Identify which cell holds the provided text, then report its [X, Y] central coordinate. 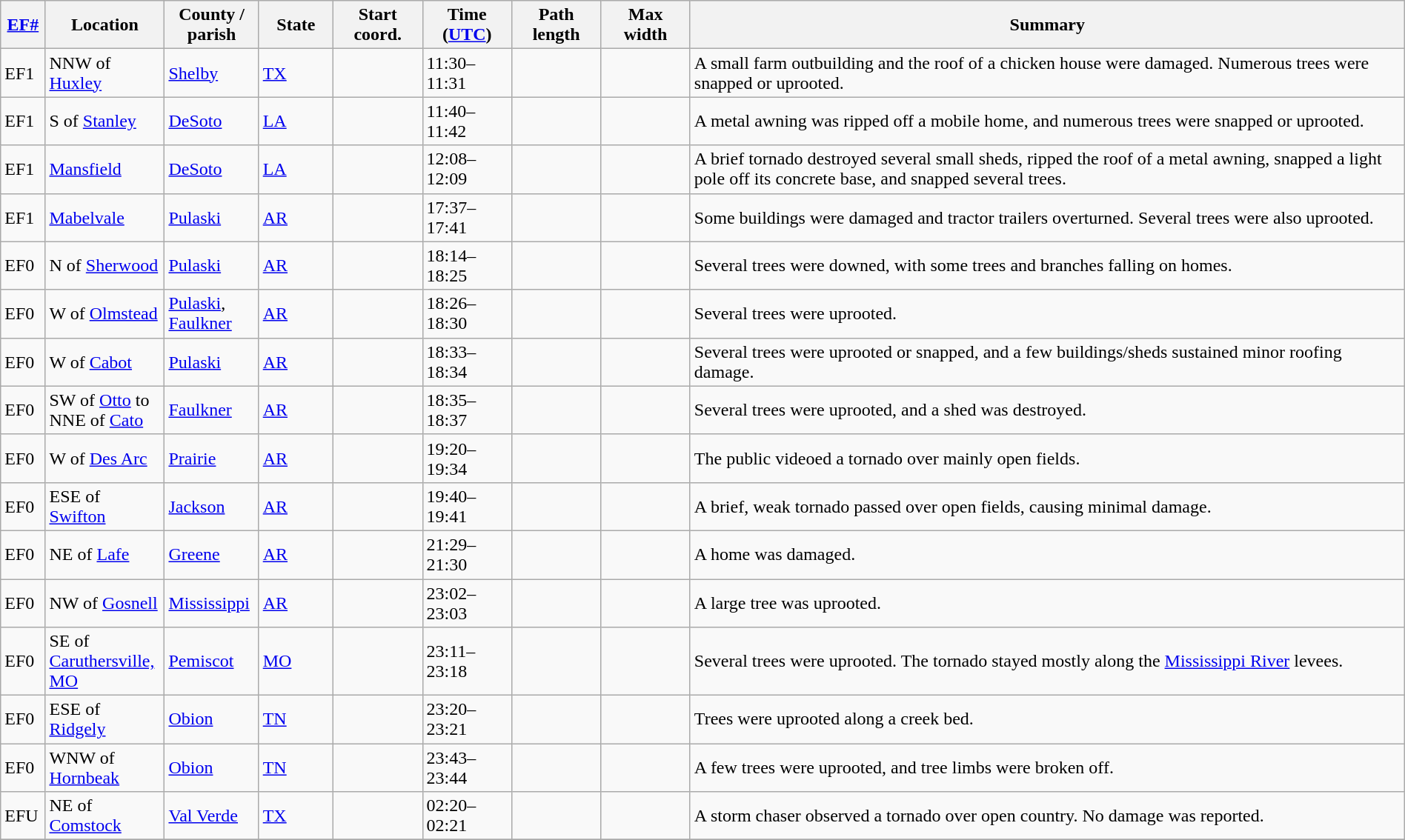
NW of Gosnell [105, 603]
Trees were uprooted along a creek bed. [1047, 720]
Several trees were uprooted. [1047, 314]
Greene [212, 554]
23:43–23:44 [467, 767]
18:35–18:37 [467, 410]
EFU [23, 816]
Several trees were downed, with some trees and branches falling on homes. [1047, 265]
A large tree was uprooted. [1047, 603]
Val Verde [212, 816]
A small farm outbuilding and the roof of a chicken house were damaged. Numerous trees were snapped or uprooted. [1047, 73]
A few trees were uprooted, and tree limbs were broken off. [1047, 767]
N of Sherwood [105, 265]
W of Des Arc [105, 458]
A metal awning was ripped off a mobile home, and numerous trees were snapped or uprooted. [1047, 121]
A storm chaser observed a tornado over open country. No damage was reported. [1047, 816]
EF# [23, 25]
Several trees were uprooted or snapped, and a few buildings/sheds sustained minor roofing damage. [1047, 361]
County / parish [212, 25]
Prairie [212, 458]
Jackson [212, 507]
23:11–23:18 [467, 661]
NE of Comstock [105, 816]
12:08–12:09 [467, 169]
A home was damaged. [1047, 554]
Pulaski, Faulkner [212, 314]
Path length [556, 25]
W of Olmstead [105, 314]
18:26–18:30 [467, 314]
W of Cabot [105, 361]
Mississippi [212, 603]
11:30–11:31 [467, 73]
Several trees were uprooted. The tornado stayed mostly along the Mississippi River levees. [1047, 661]
19:40–19:41 [467, 507]
Time (UTC) [467, 25]
State [296, 25]
18:33–18:34 [467, 361]
02:20–02:21 [467, 816]
MO [296, 661]
Summary [1047, 25]
Location [105, 25]
The public videoed a tornado over mainly open fields. [1047, 458]
Shelby [212, 73]
23:20–23:21 [467, 720]
Some buildings were damaged and tractor trailers overturned. Several trees were also uprooted. [1047, 218]
NNW of Huxley [105, 73]
Several trees were uprooted, and a shed was destroyed. [1047, 410]
Mabelvale [105, 218]
18:14–18:25 [467, 265]
Max width [645, 25]
S of Stanley [105, 121]
SW of Otto to NNE of Cato [105, 410]
17:37–17:41 [467, 218]
19:20–19:34 [467, 458]
Start coord. [378, 25]
A brief, weak tornado passed over open fields, causing minimal damage. [1047, 507]
23:02–23:03 [467, 603]
ESE of Swifton [105, 507]
SE of Caruthersville, MO [105, 661]
WNW of Hornbeak [105, 767]
Mansfield [105, 169]
Faulkner [212, 410]
11:40–11:42 [467, 121]
21:29–21:30 [467, 554]
ESE of Ridgely [105, 720]
Pemiscot [212, 661]
NE of Lafe [105, 554]
